Identify which cell holds the provided text, then report its (x, y) central coordinate. 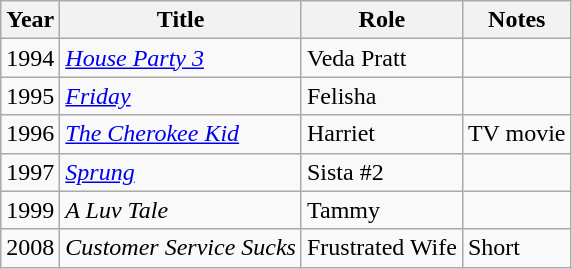
The Cherokee Kid (181, 134)
Short (516, 248)
Friday (181, 96)
Frustrated Wife (382, 248)
Customer Service Sucks (181, 248)
Sprung (181, 172)
1995 (30, 96)
Sista #2 (382, 172)
Harriet (382, 134)
Notes (516, 20)
House Party 3 (181, 58)
TV movie (516, 134)
Veda Pratt (382, 58)
Title (181, 20)
2008 (30, 248)
A Luv Tale (181, 210)
Tammy (382, 210)
Year (30, 20)
1996 (30, 134)
Felisha (382, 96)
Role (382, 20)
1994 (30, 58)
1999 (30, 210)
1997 (30, 172)
